Pinpoint the cell where the given text exists, returning its (X, Y) midpoint coordinate. 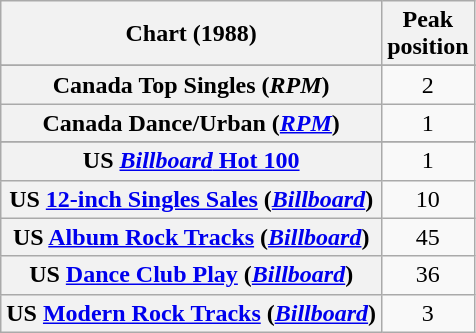
Peakposition (428, 34)
Canada Dance/Urban (RPM) (192, 123)
US Album Rock Tracks (Billboard) (192, 237)
Chart (1988) (192, 34)
3 (428, 313)
US 12-inch Singles Sales (Billboard) (192, 199)
Canada Top Singles (RPM) (192, 85)
2 (428, 85)
US Modern Rock Tracks (Billboard) (192, 313)
45 (428, 237)
36 (428, 275)
10 (428, 199)
US Dance Club Play (Billboard) (192, 275)
US Billboard Hot 100 (192, 161)
